Return the [X, Y] coordinate for the center point of the cell that contains the specified text.  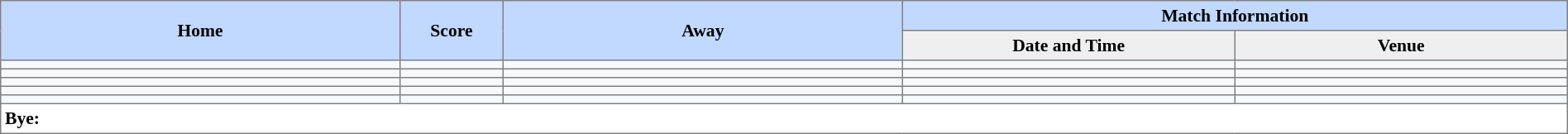
Away [703, 31]
Bye: [784, 118]
Venue [1401, 45]
Match Information [1235, 16]
Score [452, 31]
Home [200, 31]
Date and Time [1068, 45]
